Return [X, Y] of the center of cell containing provided text 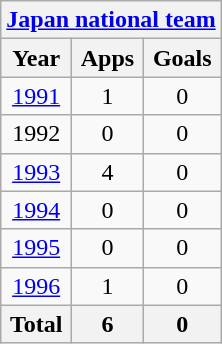
Apps [108, 58]
1995 [36, 248]
1996 [36, 286]
1993 [36, 172]
Total [36, 324]
4 [108, 172]
Year [36, 58]
1992 [36, 134]
1991 [36, 96]
Japan national team [111, 20]
1994 [36, 210]
Goals [182, 58]
6 [108, 324]
